Identify which cell holds the provided text, then report its (X, Y) central coordinate. 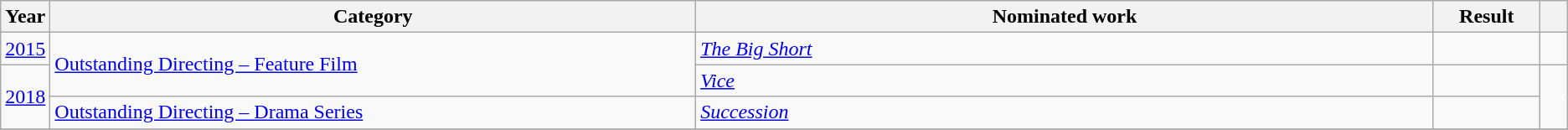
Year (25, 17)
Result (1486, 17)
2015 (25, 49)
2018 (25, 96)
Outstanding Directing – Drama Series (374, 112)
Category (374, 17)
Outstanding Directing – Feature Film (374, 65)
Vice (1065, 81)
Nominated work (1065, 17)
Succession (1065, 112)
The Big Short (1065, 49)
